Locate the cell with the specified text and output its [X, Y] center coordinate. 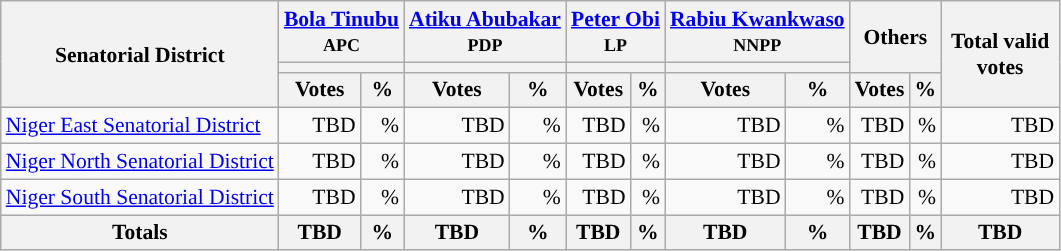
Niger East Senatorial District [140, 126]
Atiku AbubakarPDP [485, 32]
Rabiu KwankwasoNNPP [758, 32]
Niger North Senatorial District [140, 162]
Senatorial District [140, 54]
Others [896, 36]
Totals [140, 233]
Niger South Senatorial District [140, 197]
Peter ObiLP [616, 32]
Total valid votes [1000, 54]
Bola TinubuAPC [342, 32]
